Extract the [x, y] coordinate from the center of the cell holding the provided text.  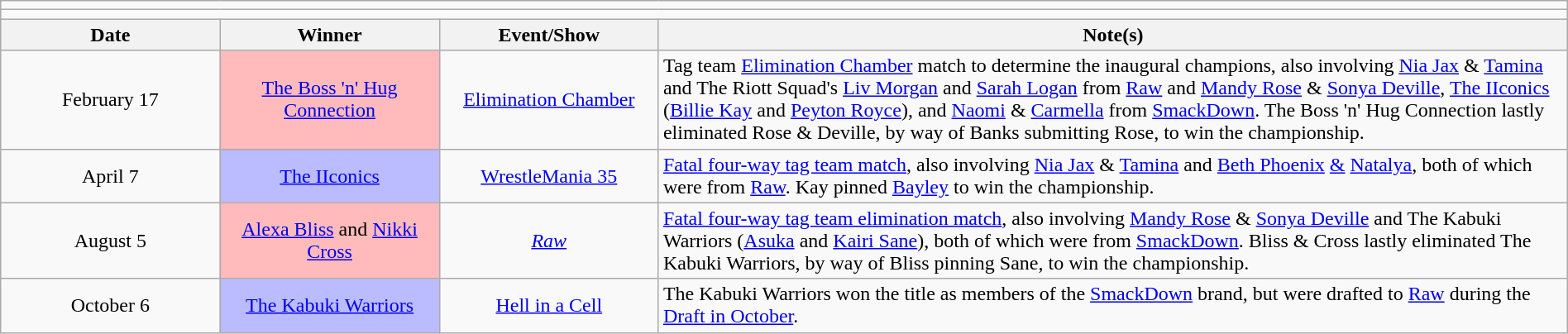
Raw [549, 241]
Hell in a Cell [549, 306]
Elimination Chamber [549, 99]
Alexa Bliss and Nikki Cross [329, 241]
Event/Show [549, 35]
April 7 [111, 175]
The Kabuki Warriors [329, 306]
February 17 [111, 99]
The Boss 'n' Hug Connection [329, 99]
August 5 [111, 241]
Date [111, 35]
WrestleMania 35 [549, 175]
The IIconics [329, 175]
Note(s) [1113, 35]
The Kabuki Warriors won the title as members of the SmackDown brand, but were drafted to Raw during the Draft in October. [1113, 306]
Winner [329, 35]
October 6 [111, 306]
